Identify which cell holds the provided text, then report its (x, y) central coordinate. 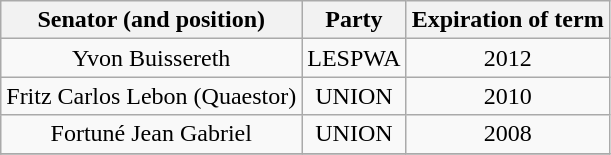
Yvon Buissereth (152, 58)
Fritz Carlos Lebon (Quaestor) (152, 96)
Senator (and position) (152, 20)
LESPWA (354, 58)
2012 (508, 58)
Expiration of term (508, 20)
Fortuné Jean Gabriel (152, 134)
2010 (508, 96)
Party (354, 20)
2008 (508, 134)
